Identify which cell holds the provided text, then report its (x, y) central coordinate. 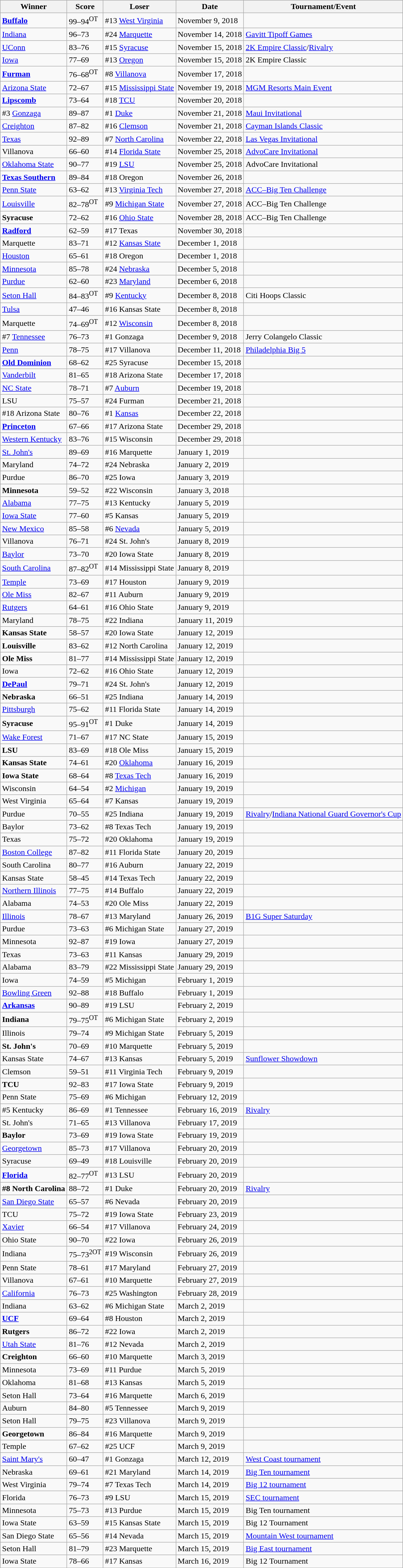
66–54 (85, 1227)
Radford (34, 230)
#18 Buffalo (139, 993)
#13 Kentucky (139, 503)
#23 Marquette (139, 1549)
MGM Resorts Main Event (323, 88)
65–61 (85, 256)
83–62 (85, 646)
#9 LSU (139, 1498)
92–87 (85, 942)
75–73 (85, 1510)
80–77 (85, 865)
Pittsburgh (34, 709)
#17 Iowa State (139, 1084)
75–732OT (85, 1254)
#2 Michigan (139, 788)
72–67 (85, 88)
#16 Kansas State (139, 309)
UCF (34, 1319)
84–80 (85, 1408)
Saint Mary's (34, 1459)
#24 Marquette (139, 34)
New Mexico (34, 529)
60–47 (85, 1459)
#13 Oregon (139, 60)
#12 Wisconsin (139, 323)
#17 Maryland (139, 1268)
November 28, 2018 (210, 217)
76–71 (85, 541)
82–77OT (85, 1175)
82–67 (85, 595)
Rivalry/Indiana National Guard Governor's Cup (323, 814)
West Coast tournament (323, 1459)
#15 Kansas State (139, 1523)
January 3, 2018 (210, 490)
78–66 (85, 1561)
#18 TCU (139, 100)
#8 Villanova (139, 74)
#11 Purdue (139, 1370)
62–59 (85, 230)
79–71 (85, 684)
March 12, 2019 (210, 1459)
89–69 (85, 452)
February 19, 2019 (210, 1135)
December 6, 2018 (210, 282)
#12 Kansas State (139, 243)
69–61 (85, 1472)
67–62 (85, 1447)
58–57 (85, 633)
86–70 (85, 477)
68–62 (85, 362)
December 15, 2018 (210, 362)
California (34, 1293)
#7 Kansas (139, 801)
71–65 (85, 1123)
January 26, 2019 (210, 916)
#13 LSU (139, 1175)
#17 Texas (139, 230)
Tournament/Event (323, 7)
Jerry Colangelo Classic (323, 337)
Houston (34, 256)
March 6, 2019 (210, 1395)
92–83 (85, 1084)
47–46 (85, 309)
#19 Wisconsin (139, 1254)
#20 Ole Miss (139, 903)
65–57 (85, 1202)
November 30, 2018 (210, 230)
Ohio State (34, 1240)
Lipscomb (34, 100)
#14 Florida State (139, 151)
90–77 (85, 164)
#17 NC State (139, 737)
#5 Michigan (139, 980)
78–61 (85, 1268)
84–83OT (85, 295)
#1 Tennessee (139, 1110)
#11 Auburn (139, 595)
Xavier (34, 1227)
November 14, 2018 (210, 34)
Sunflower Showdown (323, 1059)
87–82OT (85, 568)
November 26, 2018 (210, 177)
#5 Kansas (139, 516)
77–69 (85, 60)
Oklahoma State (34, 164)
79–75 (85, 1421)
Northern Illinois (34, 890)
#19 Iowa (139, 942)
#25 Iowa (139, 477)
74–69OT (85, 323)
#13 Villanova (139, 1123)
90–70 (85, 1240)
Arizona State (34, 88)
December 17, 2018 (210, 375)
#18 Louisville (139, 1161)
#21 Maryland (139, 1472)
62–60 (85, 282)
#11 Virginia Tech (139, 1072)
78–71 (85, 388)
Big 12 tournament (323, 1485)
January 2, 2019 (210, 464)
December 5, 2018 (210, 268)
79–75OT (85, 1020)
#5 Tennessee (139, 1408)
74–67 (85, 1059)
Wisconsin (34, 788)
64–61 (85, 607)
76–68OT (85, 74)
65–56 (85, 1536)
#13 West Virginia (139, 21)
Date (210, 7)
80–76 (85, 413)
71–67 (85, 737)
Texas Southern (34, 177)
Score (85, 7)
Vanderbilt (34, 375)
UConn (34, 47)
February 12, 2019 (210, 1097)
December 19, 2018 (210, 388)
Penn (34, 350)
#13 Maryland (139, 916)
75–57 (85, 401)
74–72 (85, 464)
#14 Buffalo (139, 890)
November 9, 2018 (210, 21)
#22 Wisconsin (139, 490)
#11 Kansas (139, 954)
Oklahoma (34, 1382)
#13 Purdue (139, 1510)
Old Dominion (34, 362)
Arkansas (34, 1006)
Boston College (34, 852)
85–73 (85, 1148)
86–72 (85, 1331)
#25 Syracuse (139, 362)
64–54 (85, 788)
#17 Kansas (139, 1561)
85–58 (85, 529)
70–69 (85, 1046)
#6 Michigan (139, 1097)
March 16, 2019 (210, 1561)
Wake Forest (34, 737)
66–51 (85, 697)
#12 Nevada (139, 1344)
69–49 (85, 1161)
#23 Villanova (139, 1421)
88–72 (85, 1189)
99–94OT (85, 21)
#12 North Carolina (139, 646)
#15 Syracuse (139, 47)
NC State (34, 388)
Maui Invitational (323, 113)
#5 Kentucky (34, 1110)
January 11, 2019 (210, 620)
March 3, 2019 (210, 1357)
58–45 (85, 878)
#14 Nevada (139, 1536)
74–59 (85, 980)
74–53 (85, 903)
81–77 (85, 658)
83–71 (85, 243)
67–66 (85, 426)
Utah State (34, 1344)
Clemson (34, 1072)
November 17, 2018 (210, 74)
74–61 (85, 763)
#1 Kansas (139, 413)
#22 Indiana (139, 620)
November 22, 2018 (210, 139)
67–61 (85, 1280)
86–69 (85, 1110)
Furman (34, 74)
59–52 (85, 490)
Las Vegas Invitational (323, 139)
Big East tournament (323, 1549)
81–68 (85, 1382)
#15 Mississippi State (139, 88)
January 1, 2019 (210, 452)
92–88 (85, 993)
Gavitt Tipoff Games (323, 34)
Philadelphia Big 5 (323, 350)
#18 Ole Miss (139, 750)
73–62 (85, 827)
B1G Super Saturday (323, 916)
2K Empire Classic (323, 60)
February 23, 2019 (210, 1214)
DePaul (34, 684)
December 22, 2018 (210, 413)
January 20, 2019 (210, 852)
#7 Auburn (139, 388)
78–67 (85, 916)
75–62 (85, 709)
#25 Washington (139, 1293)
Loser (139, 7)
SEC tournament (323, 1498)
81–79 (85, 1549)
February 24, 2019 (210, 1227)
#7 Tennessee (34, 337)
95–91OT (85, 724)
Winner (34, 7)
82–78OT (85, 204)
#9 Kentucky (139, 295)
96–73 (85, 34)
Buffalo (34, 21)
Bowling Green (34, 993)
Princeton (34, 426)
89–84 (85, 177)
68–64 (85, 776)
Western Kentucky (34, 439)
#8 North Carolina (34, 1189)
73–70 (85, 554)
85–78 (85, 268)
#7 North Carolina (139, 139)
#22 Mississippi State (139, 967)
#16 Auburn (139, 865)
89–87 (85, 113)
#14 Texas Tech (139, 878)
59–51 (85, 1072)
81–76 (85, 1344)
Auburn (34, 1408)
#16 Clemson (139, 126)
92–89 (85, 139)
69–64 (85, 1319)
86–84 (85, 1434)
77–60 (85, 516)
81–65 (85, 375)
63–59 (85, 1523)
#17 Arizona State (139, 426)
December 11, 2018 (210, 350)
January 3, 2019 (210, 477)
#25 UCF (139, 1447)
70–55 (85, 814)
65–64 (85, 801)
#8 Houston (139, 1319)
Mountain West tournament (323, 1536)
November 20, 2018 (210, 100)
Citi Hoops Classic (323, 295)
February 28, 2019 (210, 1293)
#15 Wisconsin (139, 439)
February 16, 2019 (210, 1110)
90–89 (85, 1006)
#23 Maryland (139, 282)
December 9, 2018 (210, 337)
December 21, 2018 (210, 401)
#13 Virginia Tech (139, 190)
Cayman Islands Classic (323, 126)
November 19, 2018 (210, 88)
83–79 (85, 967)
February 17, 2019 (210, 1123)
#7 Texas Tech (139, 1485)
2K Empire Classic/Rivalry (323, 47)
#17 Houston (139, 582)
75–69 (85, 1097)
#24 Furman (139, 401)
83–69 (85, 750)
#3 Gonzaga (34, 113)
Tulsa (34, 309)
